Return (X, Y) of the center of cell containing provided text 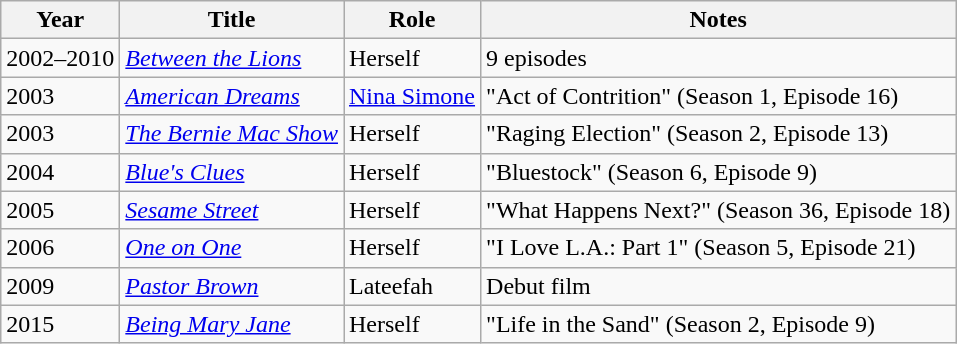
"Raging Election" (Season 2, Episode 13) (718, 134)
"Bluestock" (Season 6, Episode 9) (718, 172)
"Act of Contrition" (Season 1, Episode 16) (718, 96)
9 episodes (718, 58)
One on One (232, 248)
2004 (60, 172)
2006 (60, 248)
Between the Lions (232, 58)
2015 (60, 324)
Title (232, 20)
Blue's Clues (232, 172)
Notes (718, 20)
Nina Simone (412, 96)
"Life in the Sand" (Season 2, Episode 9) (718, 324)
2002–2010 (60, 58)
American Dreams (232, 96)
"What Happens Next?" (Season 36, Episode 18) (718, 210)
Lateefah (412, 286)
"I Love L.A.: Part 1" (Season 5, Episode 21) (718, 248)
Sesame Street (232, 210)
Debut film (718, 286)
2009 (60, 286)
2005 (60, 210)
Pastor Brown (232, 286)
The Bernie Mac Show (232, 134)
Role (412, 20)
Being Mary Jane (232, 324)
Year (60, 20)
